Provide the [X, Y] coordinate of the cell's center where the given text is located.  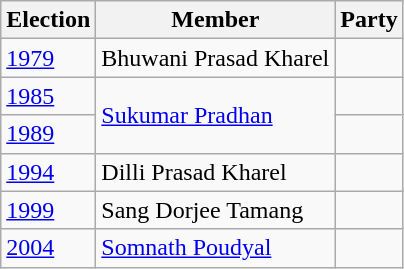
Election [48, 20]
1999 [48, 210]
Sukumar Pradhan [216, 115]
Party [369, 20]
1985 [48, 96]
1989 [48, 134]
Somnath Poudyal [216, 248]
1994 [48, 172]
2004 [48, 248]
Member [216, 20]
Bhuwani Prasad Kharel [216, 58]
Dilli Prasad Kharel [216, 172]
Sang Dorjee Tamang [216, 210]
1979 [48, 58]
